Provide the (x, y) coordinate of the cell's center where the given text is located.  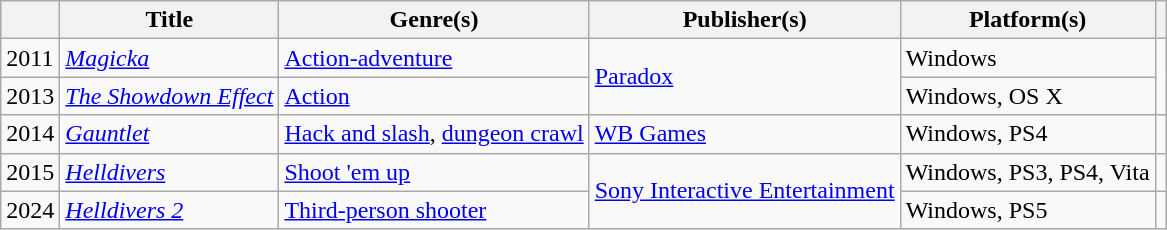
2013 (30, 96)
Shoot 'em up (434, 172)
Helldivers 2 (170, 210)
Sony Interactive Entertainment (744, 191)
Windows, OS X (1028, 96)
2024 (30, 210)
Windows (1028, 58)
Windows, PS5 (1028, 210)
Title (170, 20)
Helldivers (170, 172)
Magicka (170, 58)
Platform(s) (1028, 20)
Genre(s) (434, 20)
WB Games (744, 134)
Paradox (744, 77)
Windows, PS3, PS4, Vita (1028, 172)
Hack and slash, dungeon crawl (434, 134)
Publisher(s) (744, 20)
2015 (30, 172)
Action-adventure (434, 58)
Third-person shooter (434, 210)
2011 (30, 58)
Action (434, 96)
Windows, PS4 (1028, 134)
The Showdown Effect (170, 96)
2014 (30, 134)
Gauntlet (170, 134)
